Return the (x, y) coordinate for the center point of the cell that contains the specified text.  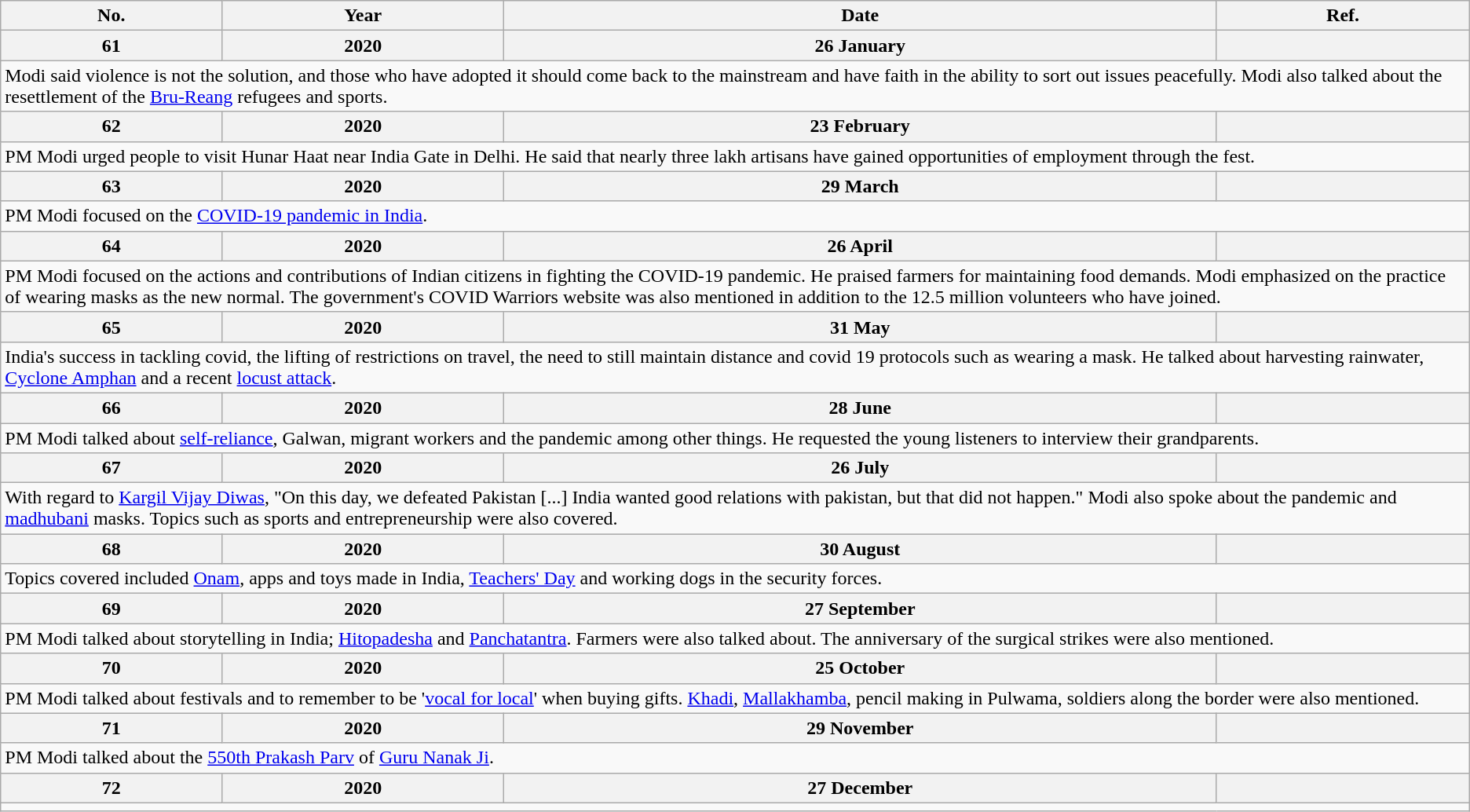
No. (112, 16)
PM Modi talked about the 550th Prakash Parv of Guru Nanak Ji. (735, 758)
31 May (861, 327)
29 November (861, 728)
27 September (861, 609)
PM Modi focused on the COVID-19 pandemic in India. (735, 216)
Topics covered included Onam, apps and toys made in India, Teachers' Day and working dogs in the security forces. (735, 579)
Date (861, 16)
64 (112, 246)
29 March (861, 186)
30 August (861, 549)
72 (112, 788)
67 (112, 468)
61 (112, 46)
62 (112, 126)
63 (112, 186)
71 (112, 728)
25 October (861, 668)
26 July (861, 468)
28 June (861, 408)
26 April (861, 246)
68 (112, 549)
Ref. (1343, 16)
69 (112, 609)
65 (112, 327)
66 (112, 408)
23 February (861, 126)
26 January (861, 46)
27 December (861, 788)
Year (363, 16)
70 (112, 668)
